Pinpoint the cell where the given text exists, returning its (x, y) midpoint coordinate. 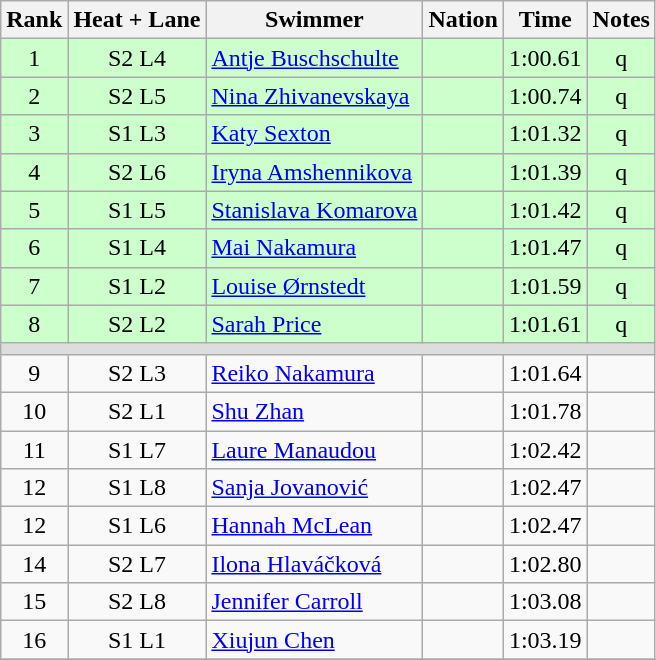
1 (34, 58)
Xiujun Chen (314, 640)
S1 L6 (137, 526)
1:00.74 (545, 96)
Nation (463, 20)
S2 L6 (137, 172)
Antje Buschschulte (314, 58)
1:01.47 (545, 248)
Louise Ørnstedt (314, 286)
S1 L4 (137, 248)
11 (34, 449)
3 (34, 134)
8 (34, 324)
1:03.08 (545, 602)
Sarah Price (314, 324)
10 (34, 411)
4 (34, 172)
S2 L3 (137, 373)
1:01.39 (545, 172)
2 (34, 96)
S2 L2 (137, 324)
Rank (34, 20)
9 (34, 373)
5 (34, 210)
Mai Nakamura (314, 248)
Laure Manaudou (314, 449)
1:00.61 (545, 58)
Swimmer (314, 20)
Time (545, 20)
1:02.80 (545, 564)
1:01.78 (545, 411)
7 (34, 286)
S1 L8 (137, 488)
1:03.19 (545, 640)
S2 L8 (137, 602)
1:01.64 (545, 373)
1:01.59 (545, 286)
1:01.61 (545, 324)
Nina Zhivanevskaya (314, 96)
1:02.42 (545, 449)
1:01.32 (545, 134)
S2 L1 (137, 411)
16 (34, 640)
15 (34, 602)
Hannah McLean (314, 526)
1:01.42 (545, 210)
Reiko Nakamura (314, 373)
S2 L7 (137, 564)
Jennifer Carroll (314, 602)
Shu Zhan (314, 411)
S2 L5 (137, 96)
S1 L3 (137, 134)
6 (34, 248)
S1 L1 (137, 640)
Sanja Jovanović (314, 488)
S1 L7 (137, 449)
Katy Sexton (314, 134)
Iryna Amshennikova (314, 172)
Notes (621, 20)
Heat + Lane (137, 20)
Ilona Hlaváčková (314, 564)
Stanislava Komarova (314, 210)
14 (34, 564)
S1 L5 (137, 210)
S1 L2 (137, 286)
S2 L4 (137, 58)
